Determine the [x, y] coordinate at the center of the cell enclosing the given text.  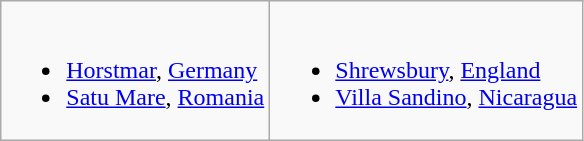
Shrewsbury, England Villa Sandino, Nicaragua [426, 71]
Horstmar, Germany Satu Mare, Romania [136, 71]
